Return the (X, Y) coordinate for the center point of the cell that contains the specified text.  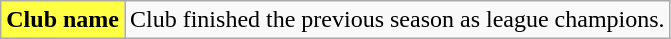
Club finished the previous season as league champions. (397, 20)
Club name (63, 20)
